Find where the given text appears and provide that cell's center as [X, Y] coordinate. 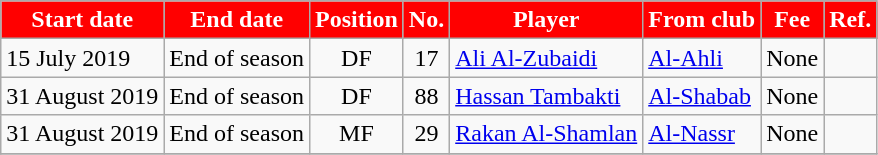
88 [426, 96]
From club [702, 20]
15 July 2019 [82, 58]
Ref. [850, 20]
Player [546, 20]
Fee [792, 20]
Hassan Tambakti [546, 96]
17 [426, 58]
Position [357, 20]
29 [426, 134]
Ali Al-Zubaidi [546, 58]
Al-Nassr [702, 134]
MF [357, 134]
End date [237, 20]
Al-Shabab [702, 96]
Al-Ahli [702, 58]
No. [426, 20]
Rakan Al-Shamlan [546, 134]
Start date [82, 20]
